Identify which cell holds the provided text, then report its [x, y] central coordinate. 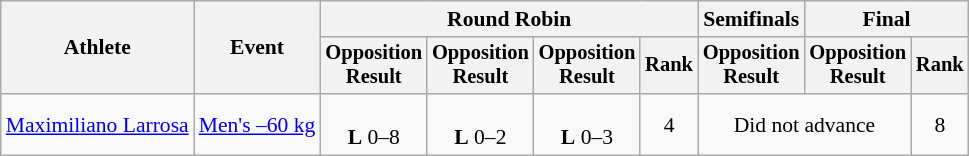
Final [886, 19]
Did not advance [804, 124]
Event [258, 48]
L 0–8 [374, 124]
Athlete [98, 48]
4 [669, 124]
8 [940, 124]
Semifinals [752, 19]
L 0–3 [588, 124]
Men's –60 kg [258, 124]
Maximiliano Larrosa [98, 124]
L 0–2 [480, 124]
Round Robin [508, 19]
